Detect which cell encompasses the target text, then output its [X, Y] center coordinate. 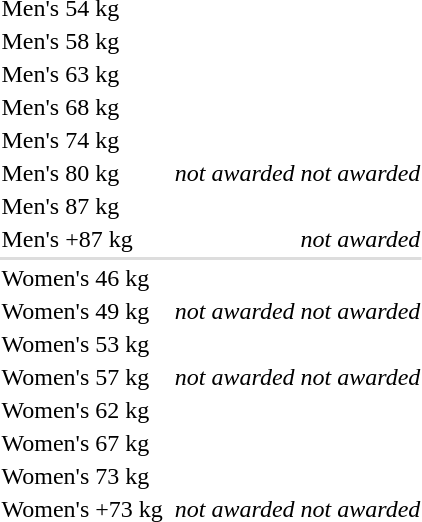
Women's 67 kg [82, 443]
Women's 57 kg [82, 377]
Men's 87 kg [82, 206]
Men's 63 kg [82, 74]
Men's 80 kg [82, 173]
Women's 62 kg [82, 410]
Women's 49 kg [82, 311]
Women's 46 kg [82, 278]
Men's +87 kg [82, 239]
Women's 53 kg [82, 344]
Women's 73 kg [82, 476]
Men's 58 kg [82, 41]
Men's 74 kg [82, 140]
Men's 68 kg [82, 107]
